Provide the [x, y] coordinate of the cell's center where the given text is located.  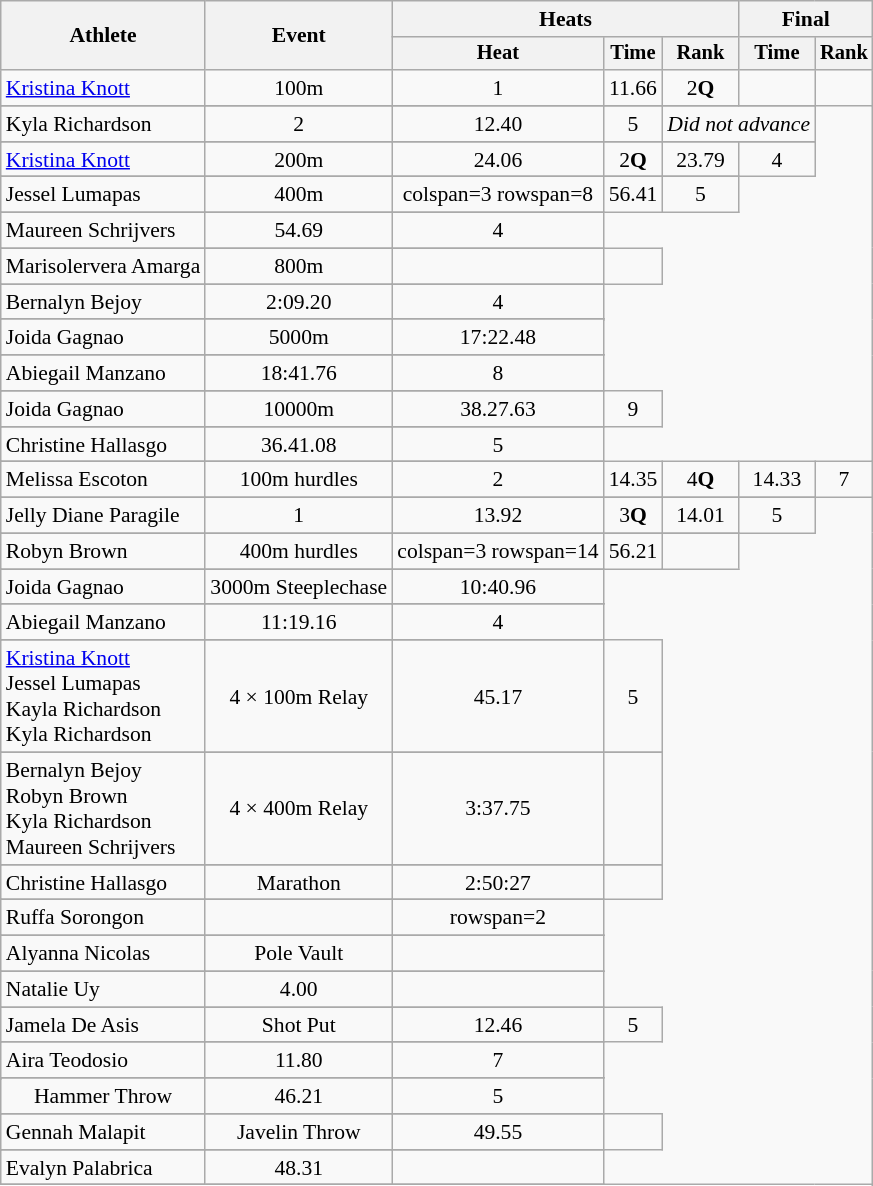
11.66 [634, 88]
100m [298, 88]
12.46 [498, 1025]
54.69 [298, 231]
Heats [565, 19]
Jamela De Asis [104, 1025]
Marathon [298, 883]
Event [298, 36]
Aira Teodosio [104, 1061]
45.17 [498, 696]
800m [298, 267]
Jelly Diane Paragile [104, 516]
48.31 [298, 1168]
2:50:27 [498, 883]
Javelin Throw [298, 1132]
14.33 [777, 480]
46.21 [298, 1096]
18:41.76 [298, 373]
14.35 [634, 480]
400m [298, 195]
4 × 100m Relay [298, 696]
8 [498, 373]
Marisolervera Amarga [104, 267]
Hammer Throw [104, 1096]
4 × 400m Relay [298, 809]
10000m [298, 409]
4.00 [298, 990]
Athlete [104, 36]
23.79 [700, 160]
Alyanna Nicolas [104, 954]
56.41 [634, 195]
24.06 [498, 160]
17:22.48 [498, 338]
10:40.96 [498, 587]
Melissa Escoton [104, 480]
Kristina KnottJessel LumapasKayla RichardsonKyla Richardson [104, 696]
3000m Steeplechase [298, 587]
Jessel Lumapas [104, 195]
Evalyn Palabrica [104, 1168]
Bernalyn Bejoy [104, 302]
9 [634, 409]
Shot Put [298, 1025]
Gennah Malapit [104, 1132]
Maureen Schrijvers [104, 231]
100m hurdles [298, 480]
12.40 [498, 124]
5000m [298, 338]
38.27.63 [498, 409]
11:19.16 [298, 623]
Did not advance [738, 124]
400m hurdles [298, 552]
36.41.08 [298, 445]
Kyla Richardson [104, 124]
Robyn Brown [104, 552]
Heat [498, 54]
colspan=3 rowspan=8 [498, 195]
3Q [634, 516]
11.80 [298, 1061]
13.92 [498, 516]
2:09.20 [298, 302]
56.21 [634, 552]
Pole Vault [298, 954]
3:37.75 [498, 809]
200m [298, 160]
14.01 [700, 516]
Ruffa Sorongon [104, 918]
4Q [700, 480]
rowspan=2 [498, 918]
colspan=3 rowspan=14 [498, 552]
Final [806, 19]
Natalie Uy [104, 990]
Bernalyn BejoyRobyn BrownKyla RichardsonMaureen Schrijvers [104, 809]
49.55 [498, 1132]
